Return the [x, y] coordinate for the center point of the cell that contains the specified text.  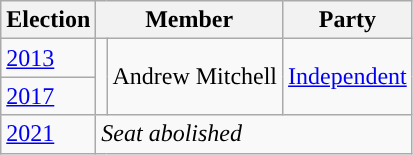
Seat abolished [254, 134]
Independent [348, 77]
2021 [48, 134]
Party [348, 20]
Andrew Mitchell [195, 77]
Election [48, 20]
2017 [48, 96]
2013 [48, 58]
Member [190, 20]
